Capture the cell that displays the provided text and extract its (X, Y) central coordinate. 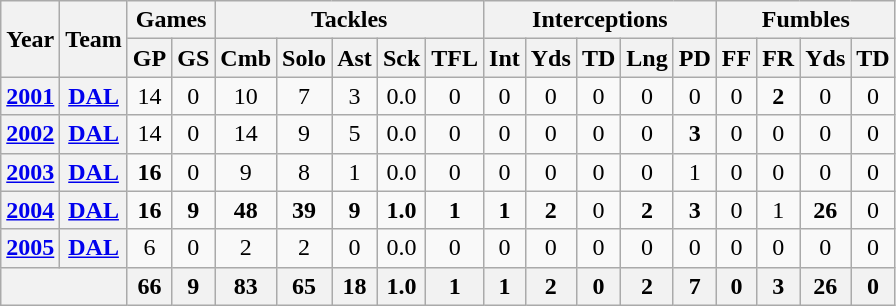
Cmb (246, 58)
2002 (30, 134)
Year (30, 39)
66 (149, 286)
Tackles (350, 20)
PD (694, 58)
5 (355, 134)
10 (246, 96)
GS (194, 58)
Solo (304, 58)
65 (304, 286)
6 (149, 248)
Lng (647, 58)
18 (355, 286)
FF (736, 58)
2004 (30, 210)
Team (94, 39)
Fumbles (806, 20)
2005 (30, 248)
Games (170, 20)
83 (246, 286)
FR (778, 58)
2003 (30, 172)
48 (246, 210)
2001 (30, 96)
8 (304, 172)
GP (149, 58)
Ast (355, 58)
Interceptions (600, 20)
39 (304, 210)
Int (505, 58)
TFL (455, 58)
Sck (401, 58)
